Find where the given text appears and provide that cell's center as [x, y] coordinate. 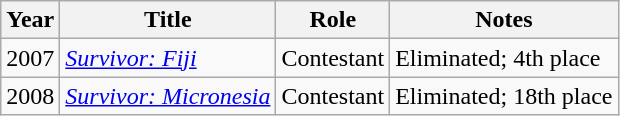
Survivor: Micronesia [168, 96]
Year [30, 20]
Title [168, 20]
Role [333, 20]
2007 [30, 58]
Survivor: Fiji [168, 58]
Eliminated; 4th place [504, 58]
2008 [30, 96]
Eliminated; 18th place [504, 96]
Notes [504, 20]
